For the text-containing cell, return its midpoint in (x, y) coordinate format. 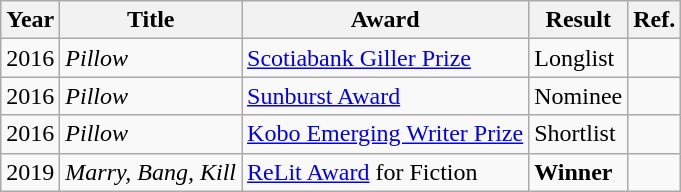
Ref. (654, 20)
Shortlist (578, 134)
Longlist (578, 58)
Nominee (578, 96)
Kobo Emerging Writer Prize (386, 134)
Winner (578, 172)
Marry, Bang, Kill (151, 172)
Award (386, 20)
Sunburst Award (386, 96)
Year (30, 20)
Result (578, 20)
Scotiabank Giller Prize (386, 58)
2019 (30, 172)
ReLit Award for Fiction (386, 172)
Title (151, 20)
